For the text-containing cell, return its midpoint in (X, Y) coordinate format. 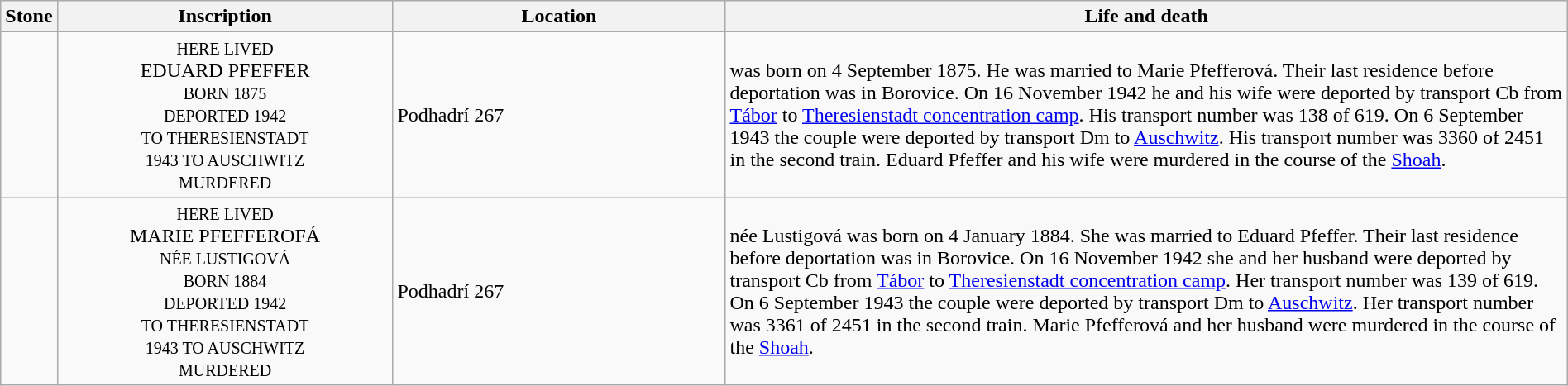
HERE LIVEDMARIE PFEFFEROFÁNÉE LUSTIGOVÁBORN 1884DEPORTED 1942TO THERESIENSTADT1943 TO AUSCHWITZMURDERED (225, 291)
Life and death (1146, 17)
HERE LIVEDEDUARD PFEFFERBORN 1875DEPORTED 1942TO THERESIENSTADT1943 TO AUSCHWITZMURDERED (225, 115)
Stone (29, 17)
Inscription (225, 17)
Location (559, 17)
